Pinpoint the cell where the given text exists, returning its [x, y] midpoint coordinate. 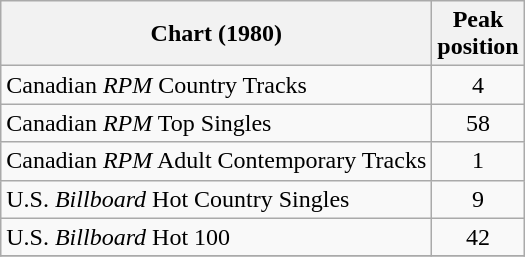
Canadian RPM Top Singles [216, 123]
Canadian RPM Adult Contemporary Tracks [216, 161]
U.S. Billboard Hot Country Singles [216, 199]
U.S. Billboard Hot 100 [216, 237]
9 [478, 199]
1 [478, 161]
58 [478, 123]
42 [478, 237]
4 [478, 85]
Peakposition [478, 34]
Canadian RPM Country Tracks [216, 85]
Chart (1980) [216, 34]
